Output the (X, Y) coordinate of the center of the cell containing the given text.  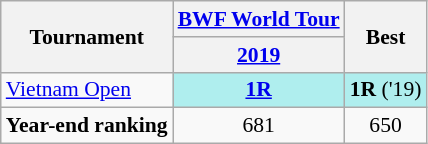
Vietnam Open (87, 90)
650 (386, 126)
Best (386, 36)
681 (259, 126)
1R ('19) (386, 90)
Tournament (87, 36)
BWF World Tour (259, 19)
Year-end ranking (87, 126)
2019 (259, 55)
1R (259, 90)
